Locate the cell with the specified text and output its (x, y) center coordinate. 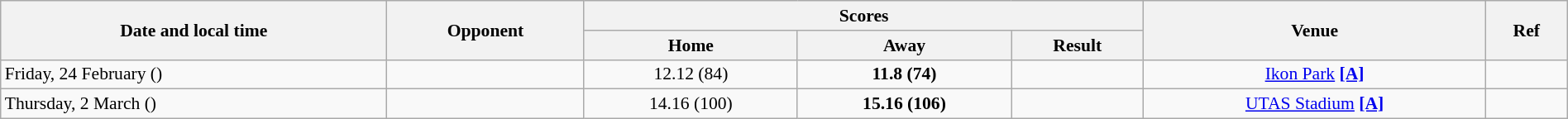
Date and local time (194, 30)
Ikon Park [A] (1315, 74)
Venue (1315, 30)
15.16 (106) (904, 104)
14.16 (100) (691, 104)
Away (904, 45)
11.8 (74) (904, 74)
Home (691, 45)
Opponent (486, 30)
Scores (863, 16)
Ref (1527, 30)
12.12 (84) (691, 74)
UTAS Stadium [A] (1315, 104)
Thursday, 2 March () (194, 104)
Result (1078, 45)
Friday, 24 February () (194, 74)
